For the text-containing cell, return its midpoint in [x, y] coordinate format. 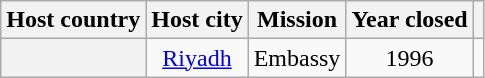
1996 [410, 58]
Riyadh [197, 58]
Year closed [410, 20]
Host city [197, 20]
Mission [297, 20]
Host country [74, 20]
Embassy [297, 58]
